For the text-containing cell, return its midpoint in (x, y) coordinate format. 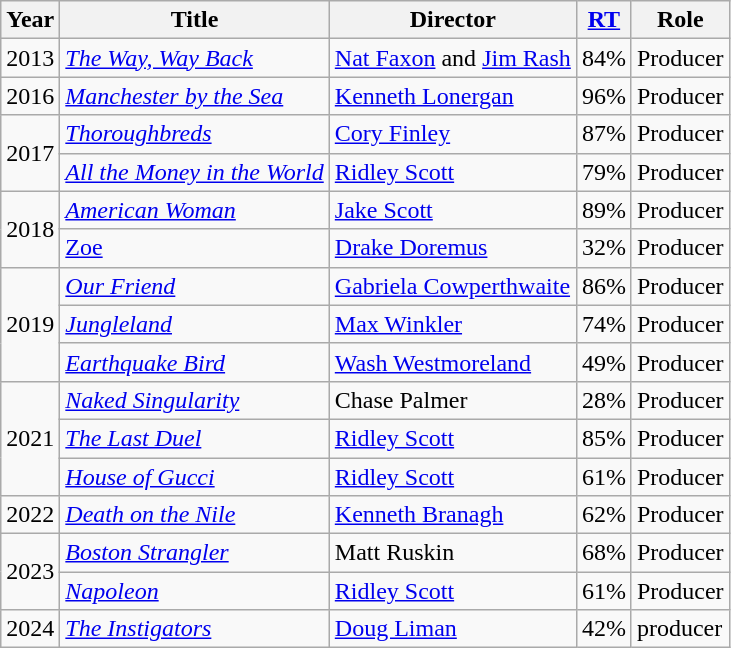
79% (604, 172)
Kenneth Branagh (452, 515)
2024 (30, 629)
producer (680, 629)
Matt Ruskin (452, 553)
The Way, Way Back (194, 58)
2017 (30, 153)
Kenneth Lonergan (452, 96)
68% (604, 553)
American Woman (194, 210)
Chase Palmer (452, 400)
Title (194, 20)
86% (604, 286)
32% (604, 248)
Drake Doremus (452, 248)
2019 (30, 324)
Jungleland (194, 324)
87% (604, 134)
The Last Duel (194, 438)
Napoleon (194, 591)
Cory Finley (452, 134)
42% (604, 629)
Naked Singularity (194, 400)
Jake Scott (452, 210)
Year (30, 20)
2016 (30, 96)
89% (604, 210)
Thoroughbreds (194, 134)
Max Winkler (452, 324)
62% (604, 515)
2023 (30, 572)
28% (604, 400)
Role (680, 20)
49% (604, 362)
All the Money in the World (194, 172)
84% (604, 58)
Manchester by the Sea (194, 96)
Wash Westmoreland (452, 362)
Doug Liman (452, 629)
The Instigators (194, 629)
Boston Strangler (194, 553)
Nat Faxon and Jim Rash (452, 58)
2013 (30, 58)
85% (604, 438)
Earthquake Bird (194, 362)
Director (452, 20)
RT (604, 20)
74% (604, 324)
2021 (30, 438)
House of Gucci (194, 477)
2018 (30, 229)
2022 (30, 515)
Gabriela Cowperthwaite (452, 286)
96% (604, 96)
Our Friend (194, 286)
Zoe (194, 248)
Death on the Nile (194, 515)
